Return the (x, y) coordinate for the center point of the cell that contains the specified text.  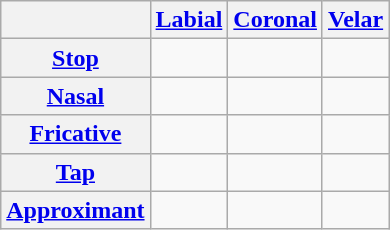
Tap (76, 172)
Stop (76, 58)
Fricative (76, 134)
Approximant (76, 210)
Coronal (276, 20)
Nasal (76, 96)
Labial (189, 20)
Velar (355, 20)
